Identify which cell holds the provided text, then report its [X, Y] central coordinate. 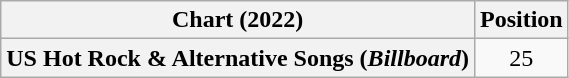
US Hot Rock & Alternative Songs (Billboard) [238, 58]
Chart (2022) [238, 20]
Position [521, 20]
25 [521, 58]
